Identify which cell holds the provided text, then report its [x, y] central coordinate. 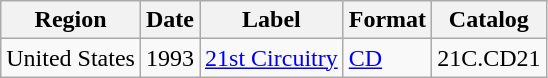
CD [387, 58]
Catalog [489, 20]
21st Circuitry [272, 58]
Label [272, 20]
Region [71, 20]
21C.CD21 [489, 58]
United States [71, 58]
1993 [170, 58]
Format [387, 20]
Date [170, 20]
